Output the [x, y] coordinate of the center of the cell containing the given text.  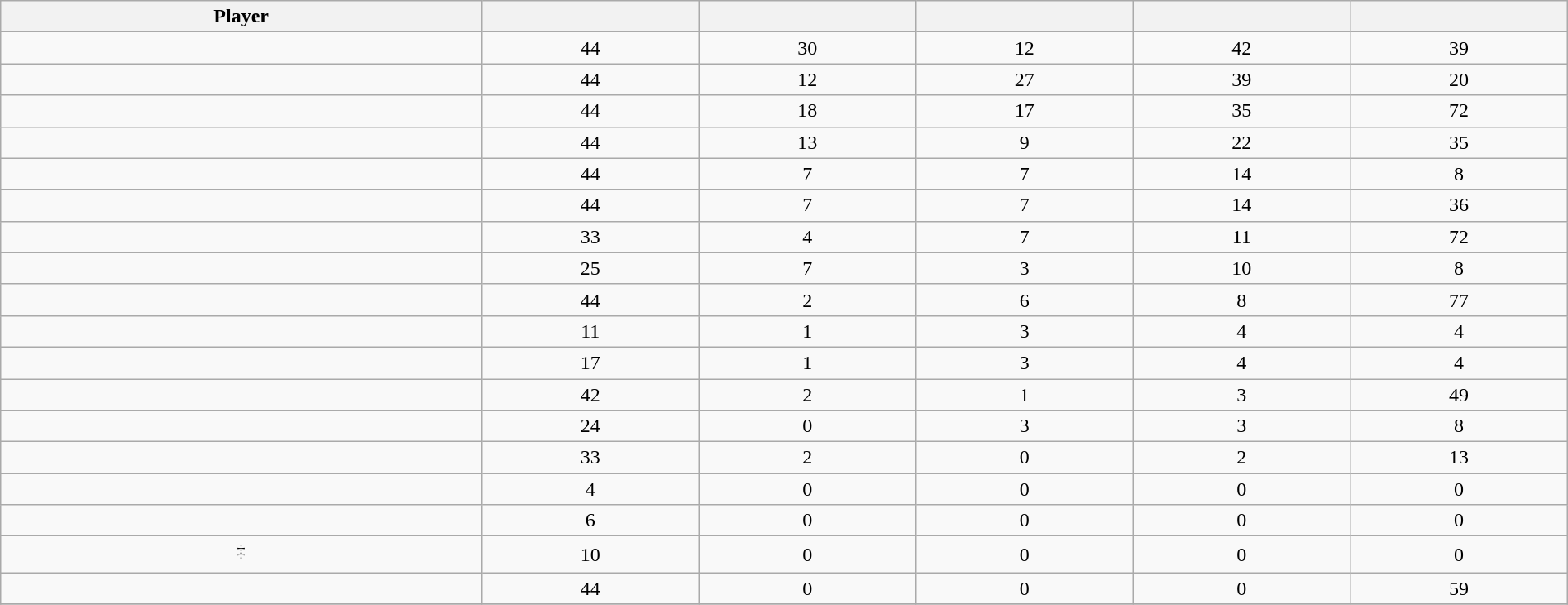
20 [1459, 79]
77 [1459, 300]
24 [590, 426]
27 [1025, 79]
9 [1025, 142]
22 [1242, 142]
25 [590, 268]
36 [1459, 205]
18 [807, 111]
‡ [241, 555]
30 [807, 48]
49 [1459, 395]
Player [241, 17]
59 [1459, 588]
